Determine the [X, Y] coordinate at the center of the cell enclosing the given text.  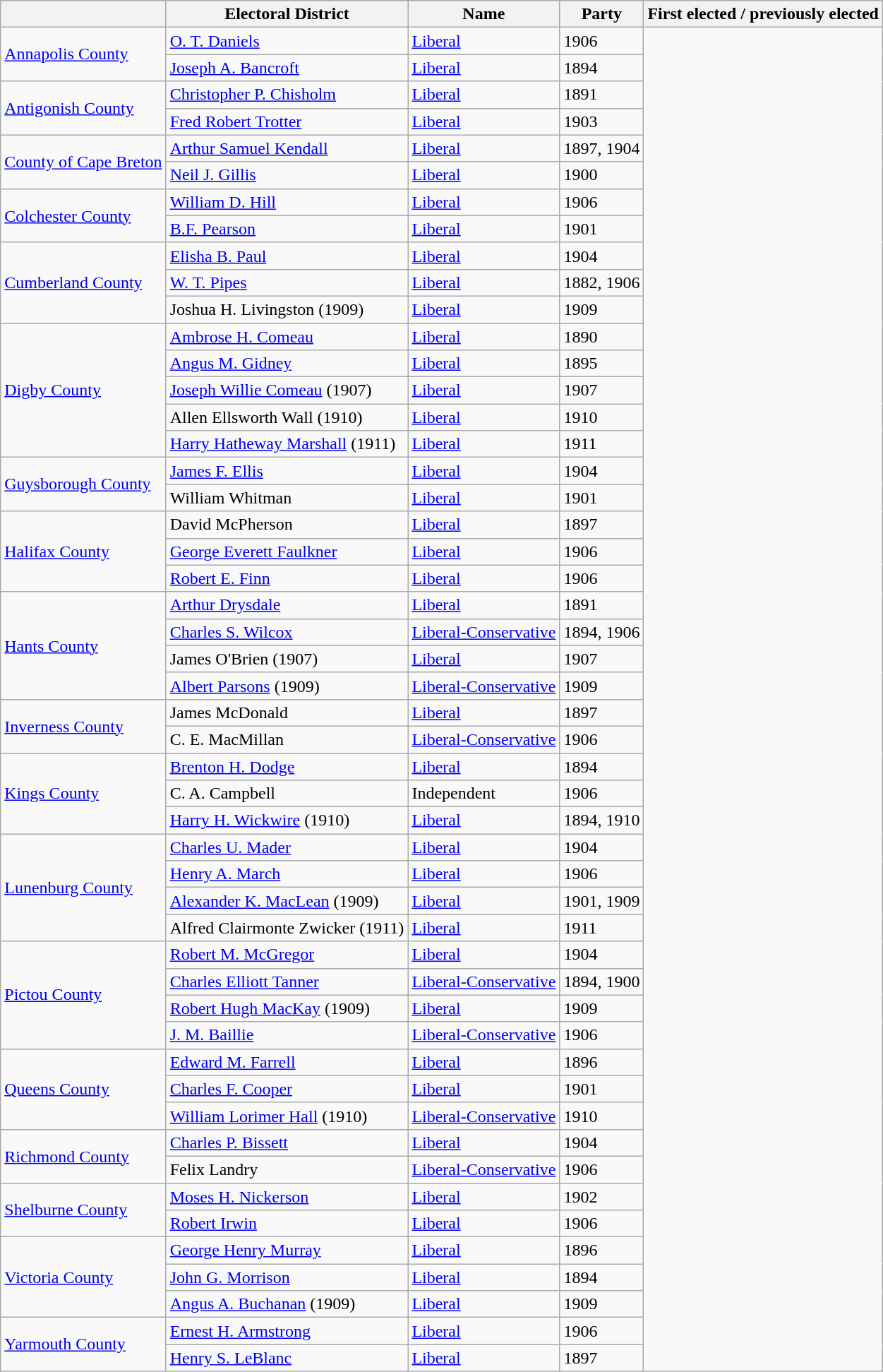
Angus M. Gidney [287, 364]
James F. Ellis [287, 471]
Lunenburg County [83, 888]
Arthur Drysdale [287, 605]
Halifax County [83, 551]
Victoria County [83, 1277]
1894, 1900 [601, 982]
Party [601, 14]
Ambrose H. Comeau [287, 337]
1902 [601, 1197]
Harry Hatheway Marshall (1911) [287, 444]
Allen Ellsworth Wall (1910) [287, 417]
Felix Landry [287, 1169]
Charles P. Bissett [287, 1143]
Robert Hugh MacKay (1909) [287, 1008]
J. M. Baillie [287, 1035]
Kings County [83, 793]
Fred Robert Trotter [287, 121]
1894, 1910 [601, 821]
Charles S. Wilcox [287, 632]
Joshua H. Livingston (1909) [287, 309]
Yarmouth County [83, 1344]
Inverness County [83, 726]
1882, 1906 [601, 282]
Richmond County [83, 1156]
Harry H. Wickwire (1910) [287, 821]
Joseph A. Bancroft [287, 68]
Henry S. LeBlanc [287, 1358]
Moses H. Nickerson [287, 1197]
1901, 1909 [601, 901]
Guysborough County [83, 484]
Neil J. Gillis [287, 175]
Robert Irwin [287, 1224]
Colchester County [83, 215]
1903 [601, 121]
Electoral District [287, 14]
Name [484, 14]
George Everett Faulkner [287, 551]
John G. Morrison [287, 1277]
C. E. MacMillan [287, 739]
Independent [484, 794]
W. T. Pipes [287, 282]
Angus A. Buchanan (1909) [287, 1304]
Charles F. Cooper [287, 1089]
James McDonald [287, 712]
James O'Brien (1907) [287, 659]
1890 [601, 337]
Christopher P. Chisholm [287, 95]
Albert Parsons (1909) [287, 686]
Robert M. McGregor [287, 955]
First elected / previously elected [764, 14]
William D. Hill [287, 202]
Annapolis County [83, 54]
Elisha B. Paul [287, 256]
O. T. Daniels [287, 41]
William Lorimer Hall (1910) [287, 1116]
George Henry Murray [287, 1251]
Robert E. Finn [287, 578]
Charles U. Mader [287, 847]
Hants County [83, 645]
Digby County [83, 390]
B.F. Pearson [287, 229]
1900 [601, 175]
William Whitman [287, 498]
Alfred Clairmonte Zwicker (1911) [287, 928]
1894, 1906 [601, 632]
Henry A. March [287, 874]
1895 [601, 364]
C. A. Campbell [287, 794]
Shelburne County [83, 1210]
1897, 1904 [601, 148]
Joseph Willie Comeau (1907) [287, 390]
Cumberland County [83, 282]
County of Cape Breton [83, 162]
David McPherson [287, 525]
Charles Elliott Tanner [287, 982]
Antigonish County [83, 108]
Edward M. Farrell [287, 1062]
Alexander K. MacLean (1909) [287, 901]
Pictou County [83, 995]
Brenton H. Dodge [287, 766]
Ernest H. Armstrong [287, 1331]
Queens County [83, 1089]
Arthur Samuel Kendall [287, 148]
